Identify which cell holds the provided text, then report its [x, y] central coordinate. 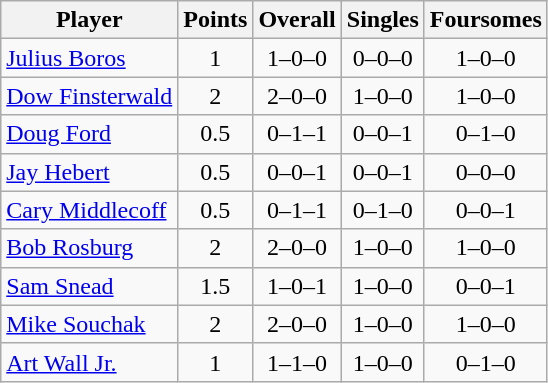
Player [90, 20]
Julius Boros [90, 58]
Points [216, 20]
Dow Finsterwald [90, 96]
Jay Hebert [90, 172]
Cary Middlecoff [90, 210]
Doug Ford [90, 134]
Mike Souchak [90, 324]
1.5 [216, 286]
Bob Rosburg [90, 248]
1–1–0 [297, 362]
Art Wall Jr. [90, 362]
Singles [382, 20]
Sam Snead [90, 286]
Overall [297, 20]
Foursomes [486, 20]
1–0–1 [297, 286]
